Return [x, y] of the center of cell containing provided text 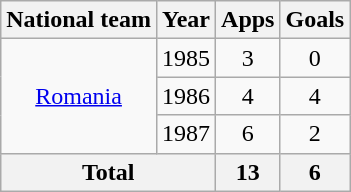
1985 [186, 58]
2 [315, 134]
Goals [315, 20]
0 [315, 58]
1986 [186, 96]
13 [248, 172]
Total [108, 172]
National team [79, 20]
1987 [186, 134]
Year [186, 20]
Apps [248, 20]
3 [248, 58]
Romania [79, 96]
